Pinpoint the cell where the given text exists, returning its [x, y] midpoint coordinate. 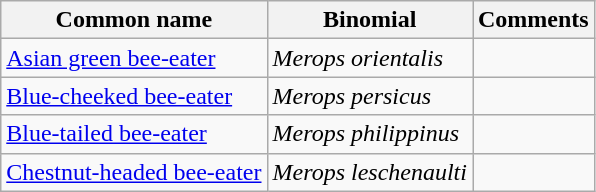
Chestnut-headed bee-eater [134, 172]
Asian green bee-eater [134, 58]
Merops philippinus [370, 134]
Blue-tailed bee-eater [134, 134]
Merops persicus [370, 96]
Comments [533, 20]
Merops leschenaulti [370, 172]
Binomial [370, 20]
Common name [134, 20]
Blue-cheeked bee-eater [134, 96]
Merops orientalis [370, 58]
